Return (x, y) of the center of cell containing provided text 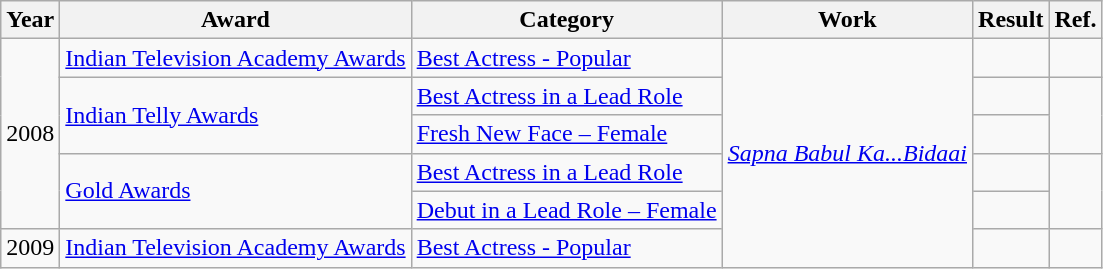
Gold Awards (236, 191)
Award (236, 20)
Work (847, 20)
Year (30, 20)
Ref. (1076, 20)
Category (566, 20)
Fresh New Face – Female (566, 134)
2008 (30, 134)
Sapna Babul Ka...Bidaai (847, 153)
2009 (30, 248)
Result (1011, 20)
Debut in a Lead Role – Female (566, 210)
Indian Telly Awards (236, 115)
